Return the (x, y) coordinate for the center point of the cell that contains the specified text.  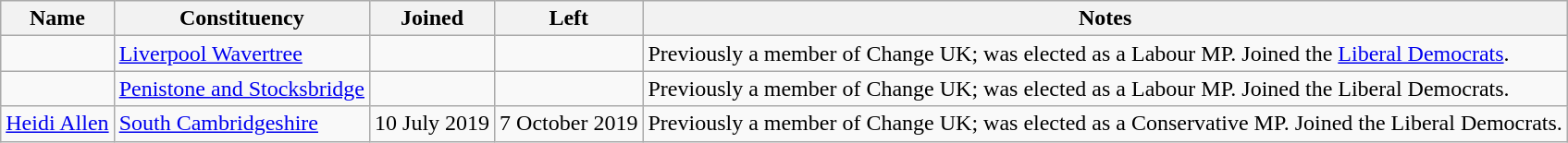
Heidi Allen (57, 124)
Left (569, 18)
Joined (433, 18)
7 October 2019 (569, 124)
South Cambridgeshire (241, 124)
Notes (1105, 18)
10 July 2019 (433, 124)
Name (57, 18)
Penistone and Stocksbridge (241, 89)
Previously a member of Change UK; was elected as a Conservative MP. Joined the Liberal Democrats. (1105, 124)
Constituency (241, 18)
Liverpool Wavertree (241, 54)
